Output the [X, Y] coordinate of the center of the cell containing the given text.  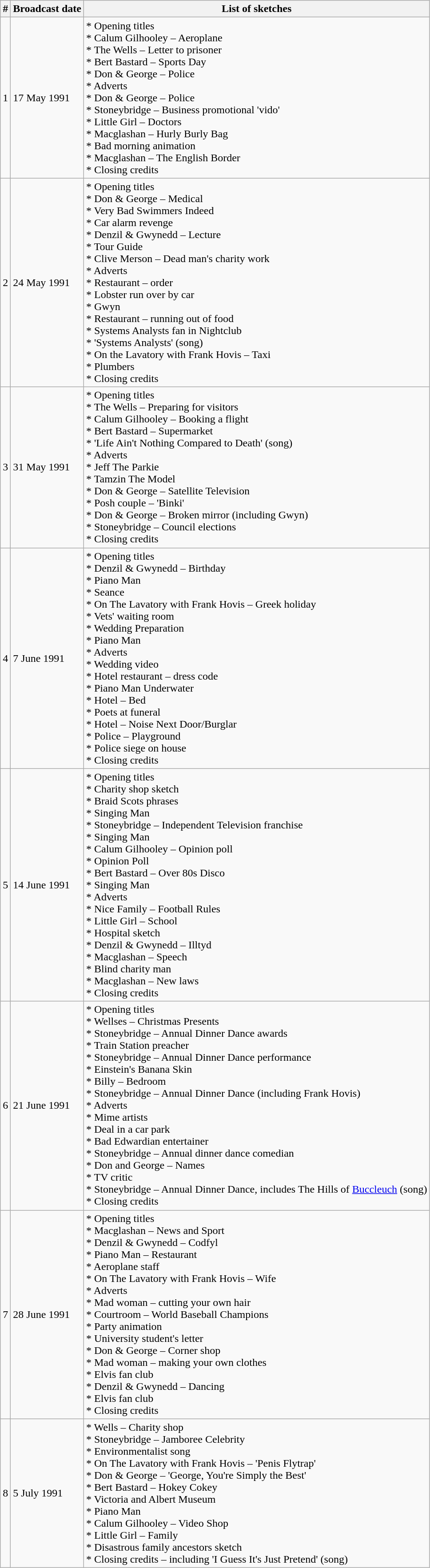
17 May 1991 [47, 98]
5 [5, 885]
8 [5, 1493]
7 June 1991 [47, 658]
24 May 1991 [47, 283]
5 July 1991 [47, 1493]
Broadcast date [47, 9]
List of sketches [256, 9]
31 May 1991 [47, 467]
14 June 1991 [47, 885]
# [5, 9]
7 [5, 1314]
1 [5, 98]
3 [5, 467]
4 [5, 658]
28 June 1991 [47, 1314]
6 [5, 1106]
21 June 1991 [47, 1106]
2 [5, 283]
